Detect which cell encompasses the target text, then output its (x, y) center coordinate. 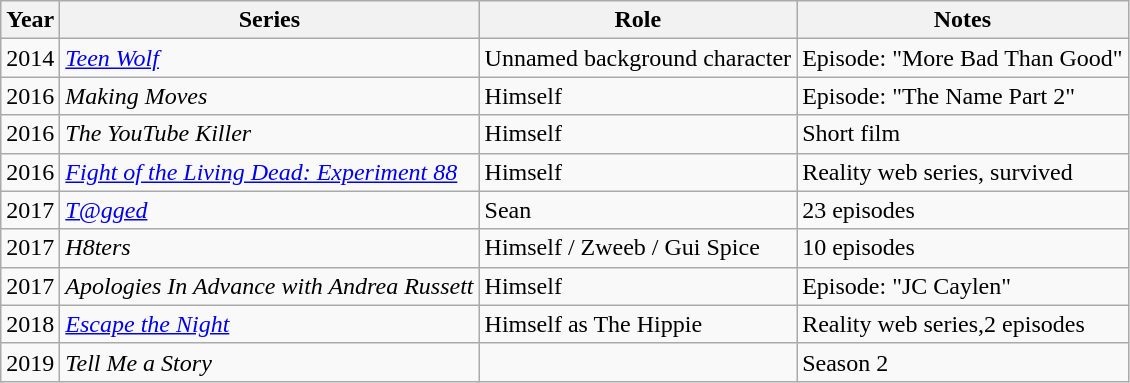
T@gged (270, 210)
Season 2 (963, 362)
10 episodes (963, 248)
Fight of the Living Dead: Experiment 88 (270, 172)
Apologies In Advance with Andrea Russett (270, 286)
Episode: "JC Caylen" (963, 286)
Series (270, 20)
Teen Wolf (270, 58)
2018 (30, 324)
Episode: "The Name Part 2" (963, 96)
Role (638, 20)
H8ters (270, 248)
Short film (963, 134)
Making Moves (270, 96)
23 episodes (963, 210)
2019 (30, 362)
Escape the Night (270, 324)
Unnamed background character (638, 58)
Reality web series, survived (963, 172)
The YouTube Killer (270, 134)
Himself as The Hippie (638, 324)
Himself / Zweeb / Gui Spice (638, 248)
Reality web series,2 episodes (963, 324)
2014 (30, 58)
Year (30, 20)
Sean (638, 210)
Tell Me a Story (270, 362)
Notes (963, 20)
Episode: "More Bad Than Good" (963, 58)
